Identify which cell holds the provided text, then report its [X, Y] central coordinate. 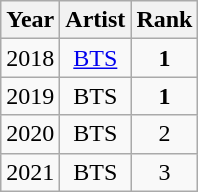
Year [30, 20]
2021 [30, 172]
2020 [30, 134]
Artist [96, 20]
3 [164, 172]
2019 [30, 96]
Rank [164, 20]
2 [164, 134]
2018 [30, 58]
